Detect which cell encompasses the target text, then output its [X, Y] center coordinate. 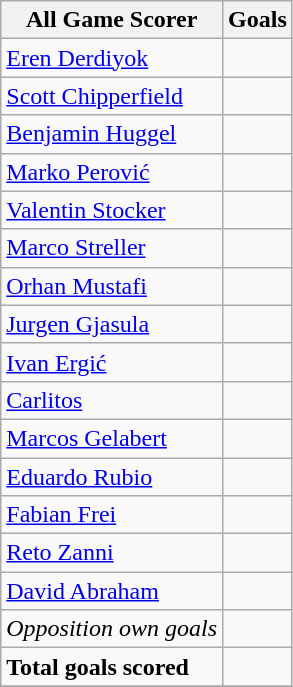
Eduardo Rubio [112, 477]
Marko Perović [112, 172]
Ivan Ergić [112, 362]
David Abraham [112, 591]
Orhan Mustafi [112, 286]
All Game Scorer [112, 20]
Marco Streller [112, 248]
Valentin Stocker [112, 210]
Total goals scored [112, 667]
Benjamin Huggel [112, 134]
Goals [258, 20]
Marcos Gelabert [112, 438]
Reto Zanni [112, 553]
Scott Chipperfield [112, 96]
Jurgen Gjasula [112, 324]
Eren Derdiyok [112, 58]
Fabian Frei [112, 515]
Carlitos [112, 400]
Opposition own goals [112, 629]
